Output the (X, Y) coordinate of the center of the cell containing the given text.  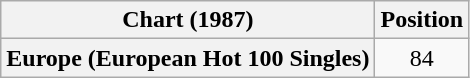
84 (422, 58)
Europe (European Hot 100 Singles) (188, 58)
Chart (1987) (188, 20)
Position (422, 20)
